Return [X, Y] of the center of cell containing provided text 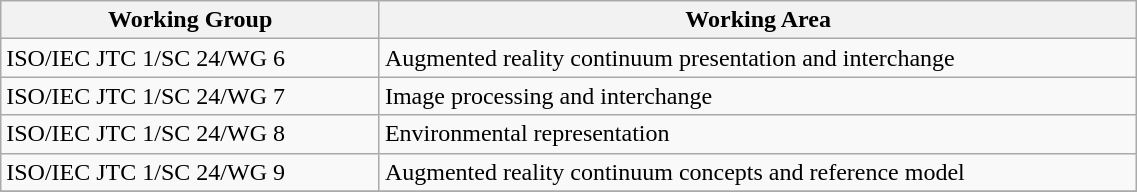
Image processing and interchange [758, 96]
ISO/IEC JTC 1/SC 24/WG 8 [190, 134]
Working Area [758, 20]
Working Group [190, 20]
Environmental representation [758, 134]
ISO/IEC JTC 1/SC 24/WG 7 [190, 96]
Augmented reality continuum presentation and interchange [758, 58]
Augmented reality continuum concepts and reference model [758, 172]
ISO/IEC JTC 1/SC 24/WG 6 [190, 58]
ISO/IEC JTC 1/SC 24/WG 9 [190, 172]
